Search for the cell housing the specified text and yield its [x, y] center coordinate. 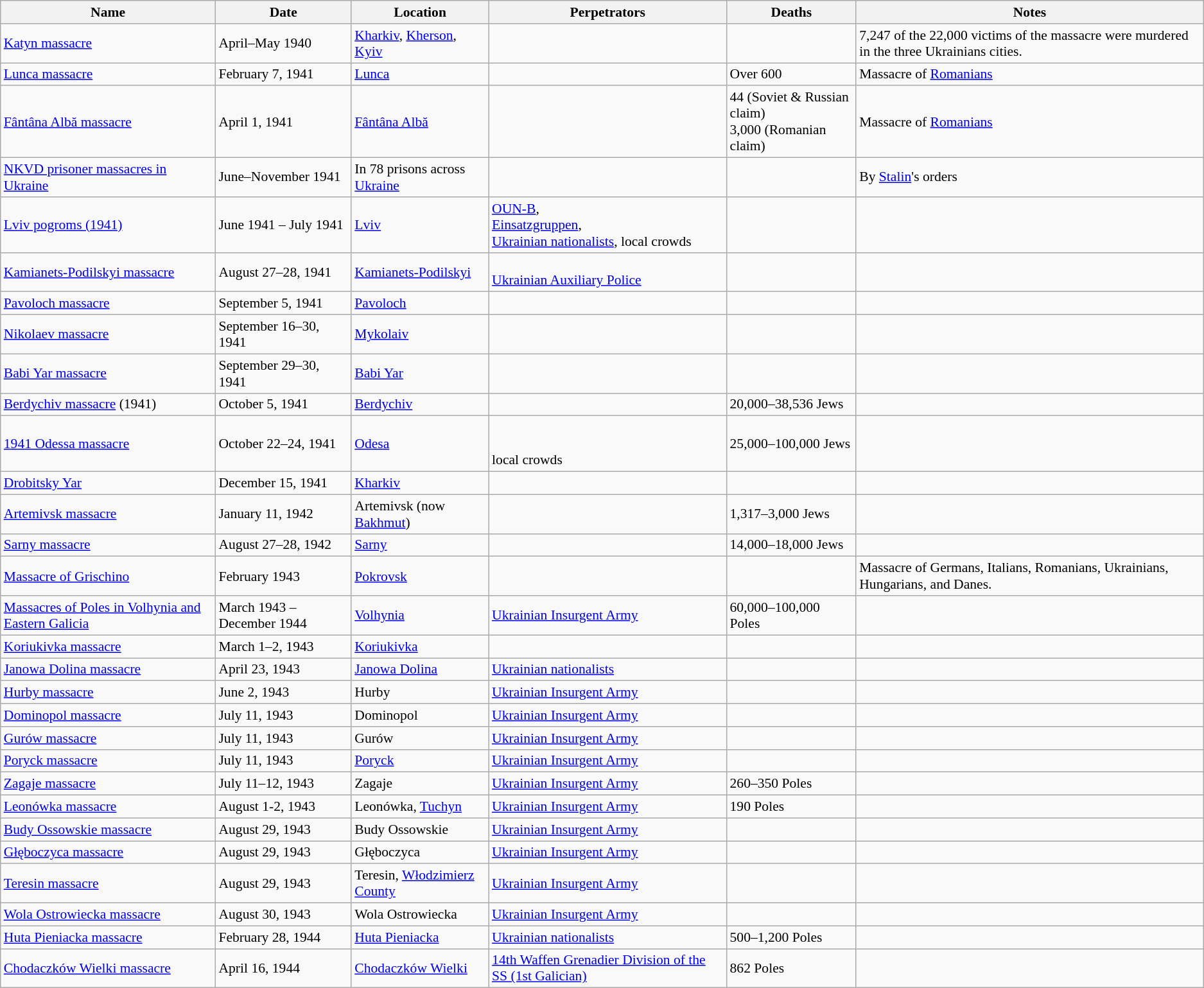
Chodaczków Wielki [420, 968]
March 1–2, 1943 [283, 646]
Babi Yar massacre [108, 374]
Budy Ossowskie massacre [108, 829]
Leonówka, Tuchyn [420, 807]
Katyn massacre [108, 44]
Berdychiv [420, 404]
Pavoloch [420, 304]
Massacre of Grischino [108, 576]
60,000–100,000 Poles [791, 615]
Teresin massacre [108, 883]
25,000–100,000 Jews [791, 444]
April 1, 1941 [283, 122]
Massacre of Germans, Italians, Romanians, Ukrainians, Hungarians, and Danes. [1029, 576]
Lunca [420, 74]
Lunca massacre [108, 74]
Wola Ostrowiecka [420, 915]
260–350 Poles [791, 784]
October 22–24, 1941 [283, 444]
Date [283, 12]
Lviv pogroms (1941) [108, 225]
August 27–28, 1941 [283, 272]
Sarny [420, 545]
October 5, 1941 [283, 404]
September 16–30, 1941 [283, 334]
Teresin, Włodzimierz County [420, 883]
Nikolaev massacre [108, 334]
Dominopol massacre [108, 715]
Hurby massacre [108, 693]
Gurów massacre [108, 738]
Mykolaiv [420, 334]
Huta Pieniacka massacre [108, 937]
June 2, 1943 [283, 693]
Leonówka massacre [108, 807]
December 15, 1941 [283, 483]
April–May 1940 [283, 44]
1,317–3,000 Jews [791, 514]
Over 600 [791, 74]
Massacres of Poles in Volhynia and Eastern Galicia [108, 615]
Kamianets-Podilskyi [420, 272]
Hurby [420, 693]
June–November 1941 [283, 177]
Zagaje [420, 784]
January 11, 1942 [283, 514]
April 23, 1943 [283, 670]
local crowds [607, 444]
Pavoloch massacre [108, 304]
OUN-B, Einsatzgruppen,Ukrainian nationalists, local crowds [607, 225]
Odesa [420, 444]
February 1943 [283, 576]
February 28, 1944 [283, 937]
Kamianets-Podilskyi massacre [108, 272]
September 5, 1941 [283, 304]
190 Poles [791, 807]
862 Poles [791, 968]
Chodaczków Wielki massacre [108, 968]
Kharkiv [420, 483]
In 78 prisons across Ukraine [420, 177]
Koriukivka massacre [108, 646]
NKVD prisoner massacres in Ukraine [108, 177]
Fântâna Albă massacre [108, 122]
July 11–12, 1943 [283, 784]
Huta Pieniacka [420, 937]
Deaths [791, 12]
Zagaje massacre [108, 784]
Budy Ossowskie [420, 829]
7,247 of the 22,000 victims of the massacre were murdered in the three Ukrainians cities. [1029, 44]
Kharkiv, Kherson, Kyiv [420, 44]
Wola Ostrowiecka massacre [108, 915]
Artemivsk massacre [108, 514]
20,000–38,536 Jews [791, 404]
Janowa Dolina [420, 670]
Name [108, 12]
By Stalin's orders [1029, 177]
Location [420, 12]
14th Waffen Grenadier Division of the SS (1st Galician) [607, 968]
14,000–18,000 Jews [791, 545]
500–1,200 Poles [791, 937]
Perpetrators [607, 12]
Janowa Dolina massacre [108, 670]
April 16, 1944 [283, 968]
June 1941 – July 1941 [283, 225]
August 1-2, 1943 [283, 807]
Drobitsky Yar [108, 483]
Głęboczyca [420, 853]
Koriukivka [420, 646]
Artemivsk (now Bakhmut) [420, 514]
Lviv [420, 225]
Berdychiv massacre (1941) [108, 404]
Poryck [420, 761]
Babi Yar [420, 374]
Pokrovsk [420, 576]
Głęboczyca massacre [108, 853]
44 (Soviet & Russian claim)3,000 (Romanian claim) [791, 122]
Sarny massacre [108, 545]
August 27–28, 1942 [283, 545]
1941 Odessa massacre [108, 444]
August 30, 1943 [283, 915]
September 29–30, 1941 [283, 374]
Ukrainian Auxiliary Police [607, 272]
Dominopol [420, 715]
Volhynia [420, 615]
Gurów [420, 738]
February 7, 1941 [283, 74]
Fântâna Albă [420, 122]
March 1943 – December 1944 [283, 615]
Notes [1029, 12]
Poryck massacre [108, 761]
